Find where the given text appears and provide that cell's center as (x, y) coordinate. 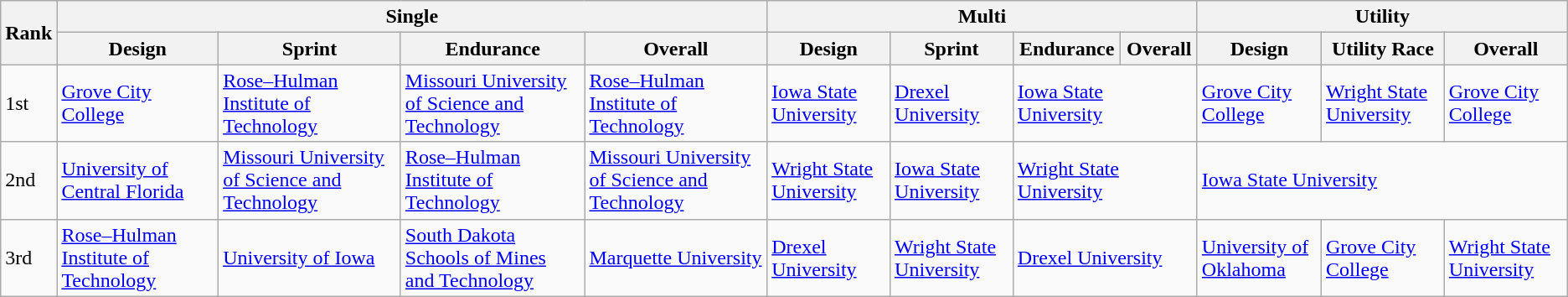
Single (412, 17)
South Dakota Schools of Mines and Technology (493, 258)
University of Iowa (310, 258)
2nd (28, 180)
University of Central Florida (137, 180)
3rd (28, 258)
Marquette University (676, 258)
Rank (28, 33)
University of Oklahoma (1259, 258)
1st (28, 103)
Utility Race (1384, 49)
Utility (1382, 17)
Multi (983, 17)
